Output the (x, y) coordinate of the center of the cell containing the given text.  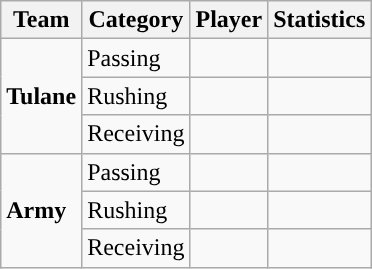
Statistics (320, 20)
Category (136, 20)
Tulane (42, 96)
Player (229, 20)
Army (42, 210)
Team (42, 20)
